Search for the cell housing the specified text and yield its (x, y) center coordinate. 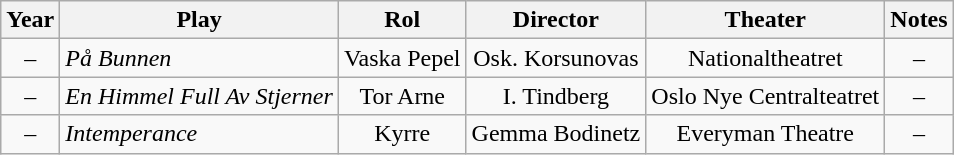
Oslo Nye Centralteatret (766, 96)
Theater (766, 20)
Rol (402, 20)
I. Tindberg (556, 96)
På Bunnen (200, 58)
Osk. Korsunovas (556, 58)
Gemma Bodinetz (556, 134)
Play (200, 20)
Everyman Theatre (766, 134)
Director (556, 20)
Year (30, 20)
Intemperance (200, 134)
Kyrre (402, 134)
Notes (919, 20)
Nationaltheatret (766, 58)
En Himmel Full Av Stjerner (200, 96)
Tor Arne (402, 96)
Vaska Pepel (402, 58)
